Determine the (x, y) coordinate at the center of the cell enclosing the given text.  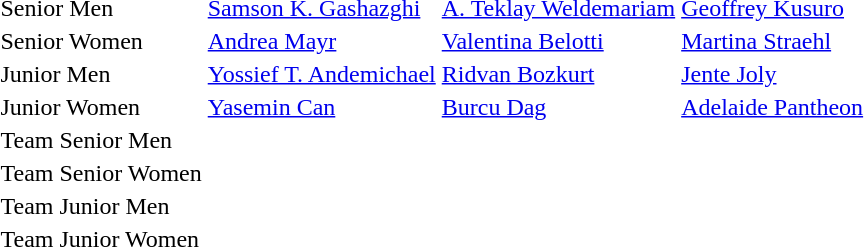
Ridvan Bozkurt (558, 74)
Valentina Belotti (558, 41)
Burcu Dag (558, 107)
Yasemin Can (322, 107)
Yossief T. Andemichael (322, 74)
Andrea Mayr (322, 41)
